Identify which cell holds the provided text, then report its [x, y] central coordinate. 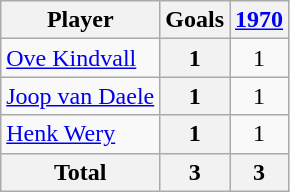
Player [80, 20]
Total [80, 172]
Goals [195, 20]
Henk Wery [80, 134]
Ove Kindvall [80, 58]
Joop van Daele [80, 96]
1970 [260, 20]
